Find where the given text appears and provide that cell's center as (x, y) coordinate. 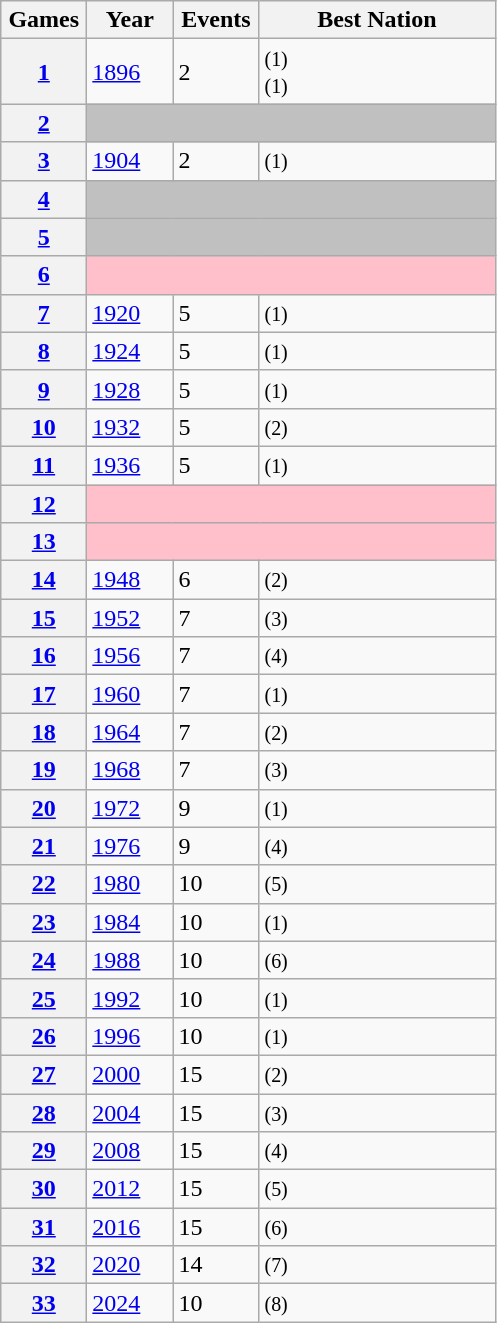
Games (44, 20)
22 (44, 884)
33 (44, 1303)
12 (44, 503)
2024 (130, 1303)
2012 (130, 1189)
26 (44, 1036)
1972 (130, 808)
Year (130, 20)
1992 (130, 998)
31 (44, 1227)
2008 (130, 1151)
1896 (130, 72)
21 (44, 846)
(8) (377, 1303)
1964 (130, 732)
1960 (130, 694)
13 (44, 542)
1948 (130, 580)
(1) (1) (377, 72)
23 (44, 922)
1932 (130, 427)
2016 (130, 1227)
(7) (377, 1265)
1920 (130, 313)
30 (44, 1189)
27 (44, 1074)
20 (44, 808)
32 (44, 1265)
2000 (130, 1074)
2004 (130, 1113)
2020 (130, 1265)
1924 (130, 351)
Best Nation (377, 20)
1904 (130, 161)
1956 (130, 656)
4 (44, 199)
25 (44, 998)
17 (44, 694)
1984 (130, 922)
19 (44, 770)
1936 (130, 465)
8 (44, 351)
24 (44, 960)
1928 (130, 389)
1988 (130, 960)
11 (44, 465)
28 (44, 1113)
1952 (130, 618)
1 (44, 72)
1968 (130, 770)
1996 (130, 1036)
1976 (130, 846)
Events (216, 20)
18 (44, 732)
3 (44, 161)
29 (44, 1151)
16 (44, 656)
1980 (130, 884)
